Identify which cell holds the provided text, then report its (x, y) central coordinate. 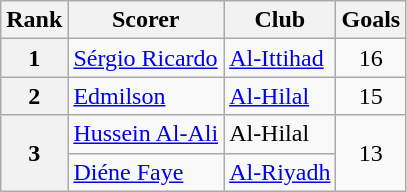
1 (34, 58)
2 (34, 96)
Diéne Faye (146, 172)
Al-Riyadh (280, 172)
Al-Ittihad (280, 58)
16 (371, 58)
13 (371, 153)
3 (34, 153)
Scorer (146, 20)
Edmilson (146, 96)
15 (371, 96)
Hussein Al-Ali (146, 134)
Club (280, 20)
Sérgio Ricardo (146, 58)
Rank (34, 20)
Goals (371, 20)
